Provide the (x, y) coordinate of the cell's center where the given text is located.  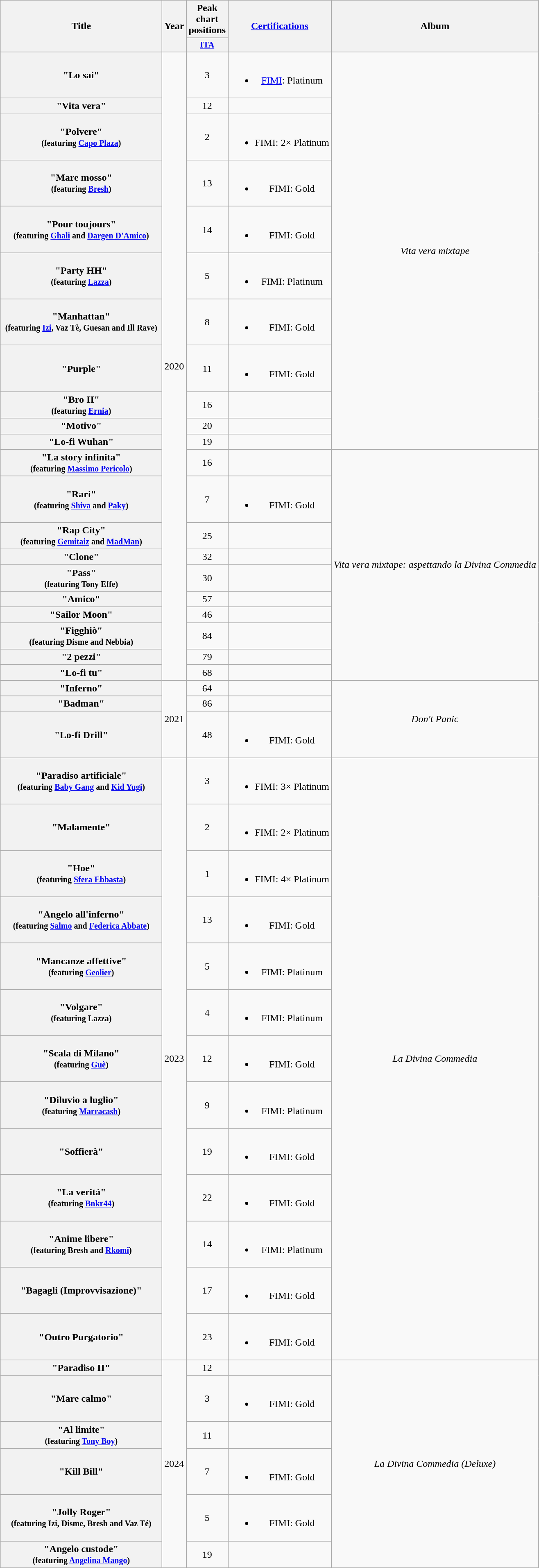
"Polvere"(featuring Capo Plaza) (81, 137)
Peak chart positions (207, 19)
"Mare calmo" (81, 1398)
30 (207, 578)
"Lo-fi tu" (81, 673)
"Paradiso II" (81, 1368)
46 (207, 615)
"Rari"(featuring Shiva and Paky) (81, 499)
"Kill Bill" (81, 1471)
"Outro Purgatorio" (81, 1337)
86 (207, 704)
2020 (174, 366)
"Paradiso artificiale"(featuring Baby Gang and Kid Yugi) (81, 781)
32 (207, 557)
"La story infinita"(featuring Massimo Pericolo) (81, 463)
Album (435, 26)
"Malamente" (81, 827)
Year (174, 26)
"Volgare"(featuring Lazza) (81, 1013)
79 (207, 657)
"La verità"(featuring Bnkr44) (81, 1198)
25 (207, 536)
23 (207, 1337)
FIMI: 3× Platinum (280, 781)
Title (81, 26)
8 (207, 322)
"Diluvio a luglio"(featuring Marracash) (81, 1105)
"Scala di Milano"(featuring Guè) (81, 1058)
"Pass"(featuring Tony Effe) (81, 578)
17 (207, 1290)
"Lo-fi Drill" (81, 735)
FIMI: 4× Platinum (280, 873)
"Anime libere"(featuring Bresh and Rkomi) (81, 1244)
ITA (207, 45)
"Rap City"(featuring Gemitaiz and MadMan) (81, 536)
"Party HH"(featuring Lazza) (81, 276)
1 (207, 873)
"Motivo" (81, 426)
57 (207, 599)
4 (207, 1013)
"Clone" (81, 557)
"Bro II"(featuring Ernia) (81, 405)
64 (207, 688)
Vita vera mixtape (435, 251)
La Divina Commedia (435, 1059)
2021 (174, 719)
"2 pezzi" (81, 657)
48 (207, 735)
Vita vera mixtape: aspettando la Divina Commedia (435, 565)
"Purple" (81, 369)
"Hoe"(featuring Sfera Ebbasta) (81, 873)
"Manhattan"(featuring Izi, Vaz Tè, Guesan and Ill Rave) (81, 322)
"Soffierà" (81, 1151)
68 (207, 673)
"Inferno" (81, 688)
20 (207, 426)
"Amico" (81, 599)
"Pour toujours"(featuring Ghali and Dargen D'Amico) (81, 229)
"Figghiò"(featuring Disme and Nebbia) (81, 636)
"Lo-fi Wuhan" (81, 442)
9 (207, 1105)
"Angelo all'inferno"(featuring Salmo and Federica Abbate) (81, 920)
2023 (174, 1059)
Don't Panic (435, 719)
"Bagagli (Improvvisazione)" (81, 1290)
"Jolly Roger"(featuring Izi, Disme, Bresh and Vaz Té) (81, 1518)
"Badman" (81, 704)
84 (207, 636)
"Al limite"(featuring Tony Boy) (81, 1435)
"Angelo custode"(featuring Angelina Mango) (81, 1554)
La Divina Commedia (Deluxe) (435, 1464)
"Mare mosso"(featuring Bresh) (81, 184)
22 (207, 1198)
"Mancanze affettive"(featuring Geolier) (81, 966)
"Vita vera" (81, 106)
2024 (174, 1464)
"Sailor Moon" (81, 615)
"Lo sai" (81, 75)
Certifications (280, 26)
